Determine the (X, Y) coordinate at the center of the cell enclosing the given text.  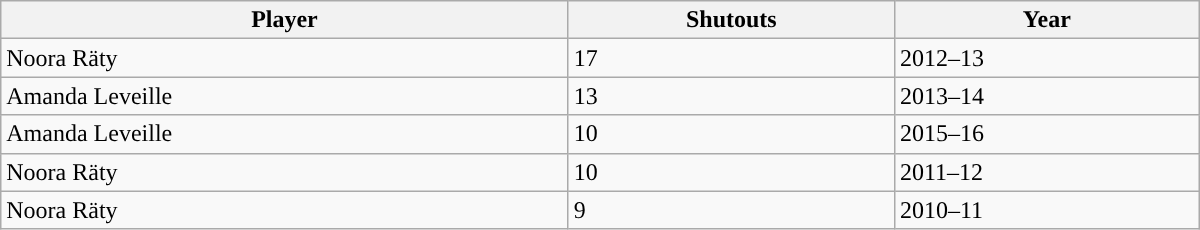
Year (1046, 20)
Shutouts (731, 20)
17 (731, 58)
Player (284, 20)
2010–11 (1046, 210)
9 (731, 210)
13 (731, 96)
2013–14 (1046, 96)
2015–16 (1046, 134)
2011–12 (1046, 172)
2012–13 (1046, 58)
